Find where the given text appears and provide that cell's center as [X, Y] coordinate. 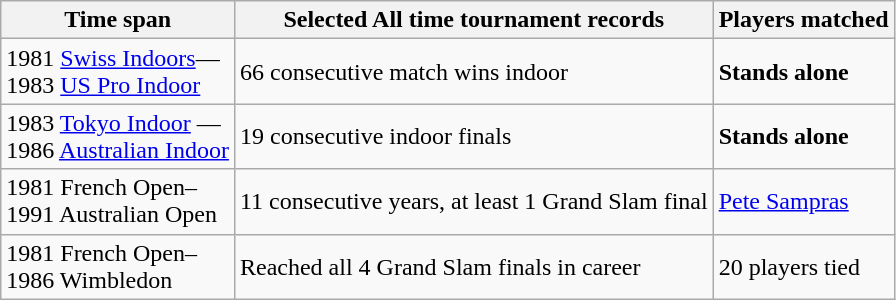
Selected All time tournament records [474, 20]
Pete Sampras [804, 202]
1983 Tokyo Indoor — 1986 Australian Indoor [118, 136]
66 consecutive match wins indoor [474, 72]
Reached all 4 Grand Slam finals in career [474, 266]
1981 French Open–1986 Wimbledon [118, 266]
1981 Swiss Indoors—1983 US Pro Indoor [118, 72]
1981 French Open–1991 Australian Open [118, 202]
Players matched [804, 20]
11 consecutive years, at least 1 Grand Slam final [474, 202]
20 players tied [804, 266]
19 consecutive indoor finals [474, 136]
Time span [118, 20]
